Detect which cell encompasses the target text, then output its (X, Y) center coordinate. 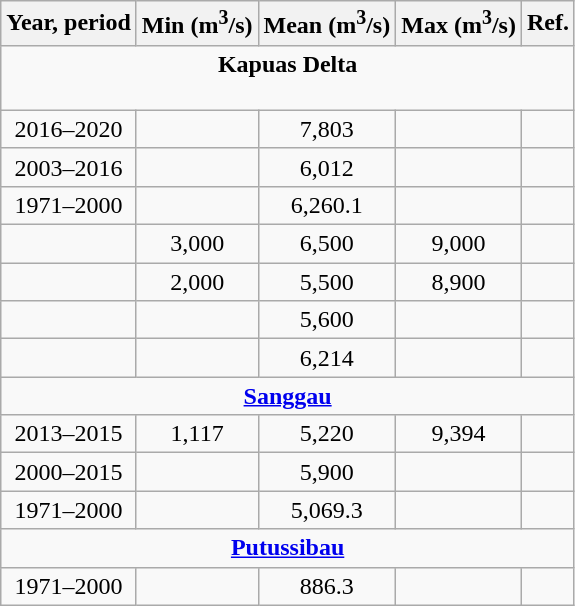
5,600 (327, 320)
2016–2020 (69, 129)
5,500 (327, 282)
6,260.1 (327, 205)
Sanggau (288, 396)
9,000 (459, 244)
6,500 (327, 244)
6,012 (327, 167)
Kapuas Delta (288, 78)
Putussibau (288, 548)
3,000 (197, 244)
5,069.3 (327, 510)
6,214 (327, 358)
5,900 (327, 472)
9,394 (459, 434)
Min (m3/s) (197, 24)
2013–2015 (69, 434)
1,117 (197, 434)
8,900 (459, 282)
Max (m3/s) (459, 24)
Mean (m3/s) (327, 24)
Year, period (69, 24)
7,803 (327, 129)
5,220 (327, 434)
2003–2016 (69, 167)
2000–2015 (69, 472)
2,000 (197, 282)
Ref. (548, 24)
886.3 (327, 586)
